Detect which cell encompasses the target text, then output its [X, Y] center coordinate. 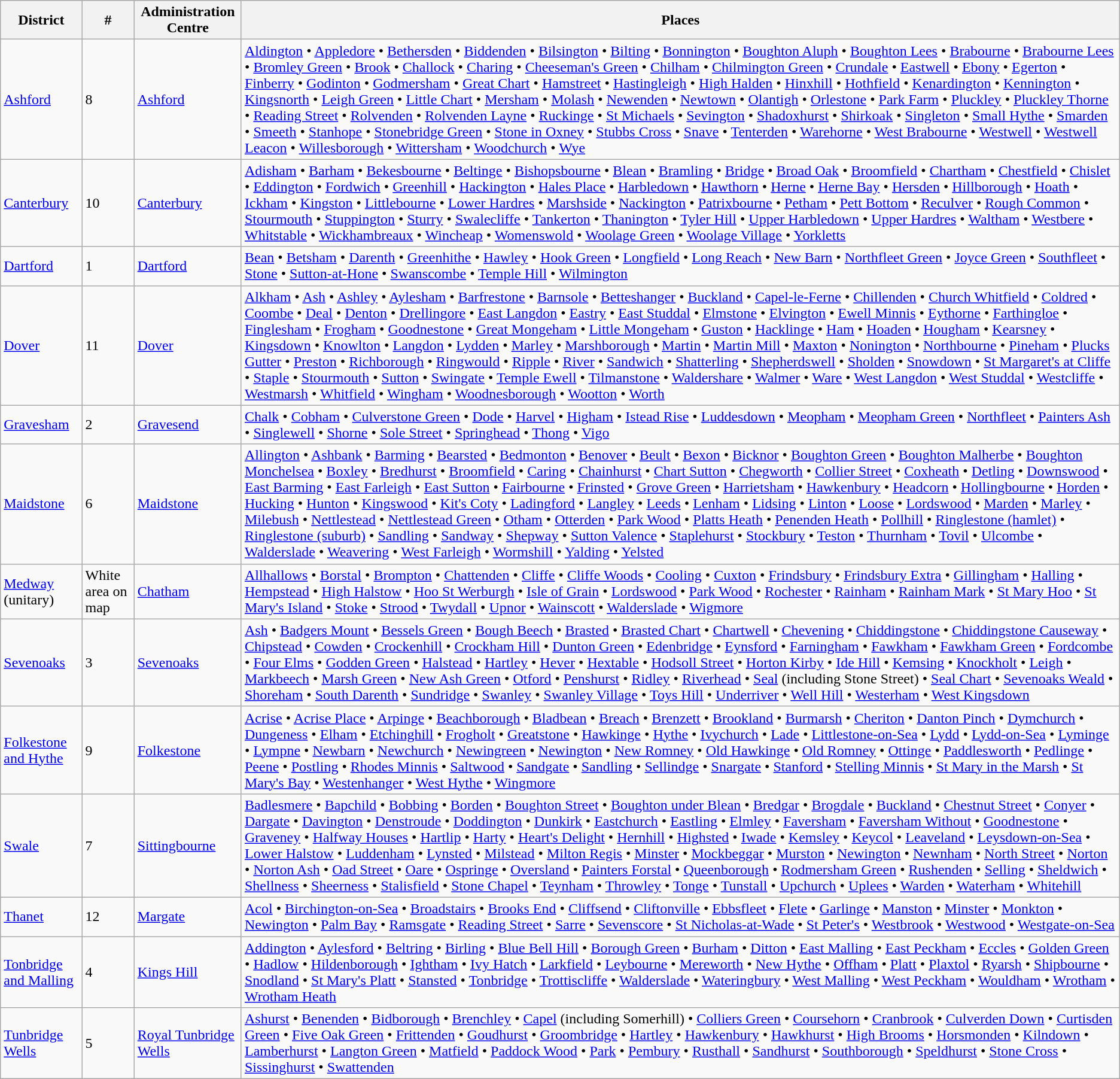
Gravesend [188, 425]
Swale [41, 845]
8 [108, 99]
Thanet [41, 917]
6 [108, 504]
2 [108, 425]
Sittingbourne [188, 845]
Folkestone and Hythe [41, 750]
Medway (unitary) [41, 591]
Places [680, 20]
Royal Tunbridge Wells [188, 1044]
Folkestone [188, 750]
# [108, 20]
4 [108, 972]
District [41, 20]
9 [108, 750]
Chatham [188, 591]
Gravesham [41, 425]
5 [108, 1044]
Margate [188, 917]
1 [108, 266]
Tonbridge and Malling [41, 972]
Tunbridge Wells [41, 1044]
11 [108, 345]
7 [108, 845]
10 [108, 203]
12 [108, 917]
Administration Centre [188, 20]
3 [108, 662]
White area on map [108, 591]
Kings Hill [188, 972]
